Scan for the cell matching the given text and deliver its [X, Y] coordinate at center. 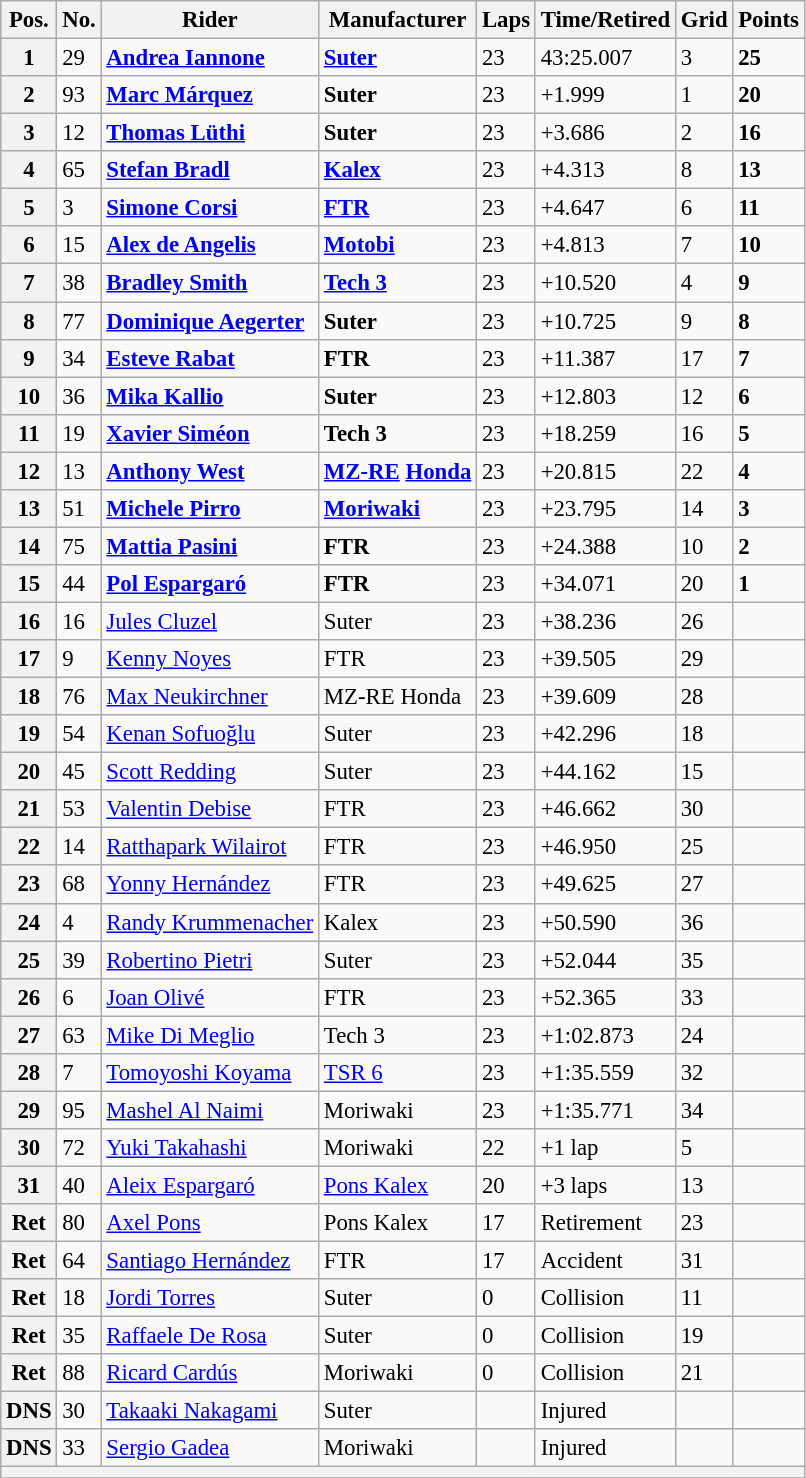
Pol Espargaró [210, 584]
+52.044 [605, 960]
Michele Pirro [210, 509]
+4.813 [605, 245]
+24.388 [605, 546]
Max Neukirchner [210, 697]
Points [768, 20]
Laps [506, 20]
Takaaki Nakagami [210, 1411]
+1 lap [605, 1148]
+44.162 [605, 772]
Time/Retired [605, 20]
+50.590 [605, 922]
+3 laps [605, 1185]
Ratthapark Wilairot [210, 847]
88 [79, 1373]
+3.686 [605, 133]
+52.365 [605, 997]
80 [79, 1223]
+20.815 [605, 471]
Simone Corsi [210, 208]
Stefan Bradl [210, 170]
39 [79, 960]
Motobi [398, 245]
Anthony West [210, 471]
+1.999 [605, 95]
40 [79, 1185]
+39.505 [605, 659]
Ricard Cardús [210, 1373]
Esteve Rabat [210, 358]
63 [79, 1035]
65 [79, 170]
+11.387 [605, 358]
Mike Di Meglio [210, 1035]
77 [79, 321]
Jules Cluzel [210, 621]
+10.725 [605, 321]
+49.625 [605, 885]
+1:35.559 [605, 1073]
+46.662 [605, 809]
93 [79, 95]
Mika Kallio [210, 396]
Yonny Hernández [210, 885]
Rider [210, 20]
Marc Márquez [210, 95]
Dominique Aegerter [210, 321]
Alex de Angelis [210, 245]
+4.313 [605, 170]
+23.795 [605, 509]
Grid [704, 20]
43:25.007 [605, 58]
Tomoyoshi Koyama [210, 1073]
+1:35.771 [605, 1110]
68 [79, 885]
Sergio Gadea [210, 1449]
Retirement [605, 1223]
64 [79, 1261]
+4.647 [605, 208]
75 [79, 546]
Axel Pons [210, 1223]
51 [79, 509]
Pos. [29, 20]
Robertino Pietri [210, 960]
Kenny Noyes [210, 659]
+12.803 [605, 396]
Accident [605, 1261]
72 [79, 1148]
+10.520 [605, 283]
Valentin Debise [210, 809]
Kenan Sofuoğlu [210, 734]
Yuki Takahashi [210, 1148]
Mashel Al Naimi [210, 1110]
+18.259 [605, 433]
Thomas Lüthi [210, 133]
76 [79, 697]
Joan Olivé [210, 997]
Andrea Iannone [210, 58]
Mattia Pasini [210, 546]
Bradley Smith [210, 283]
45 [79, 772]
+1:02.873 [605, 1035]
95 [79, 1110]
Xavier Siméon [210, 433]
32 [704, 1073]
44 [79, 584]
Raffaele De Rosa [210, 1336]
54 [79, 734]
Manufacturer [398, 20]
53 [79, 809]
+39.609 [605, 697]
Randy Krummenacher [210, 922]
+34.071 [605, 584]
Aleix Espargaró [210, 1185]
Jordi Torres [210, 1298]
38 [79, 283]
+42.296 [605, 734]
Santiago Hernández [210, 1261]
TSR 6 [398, 1073]
+38.236 [605, 621]
No. [79, 20]
+46.950 [605, 847]
Scott Redding [210, 772]
